Search for the cell housing the specified text and yield its [X, Y] center coordinate. 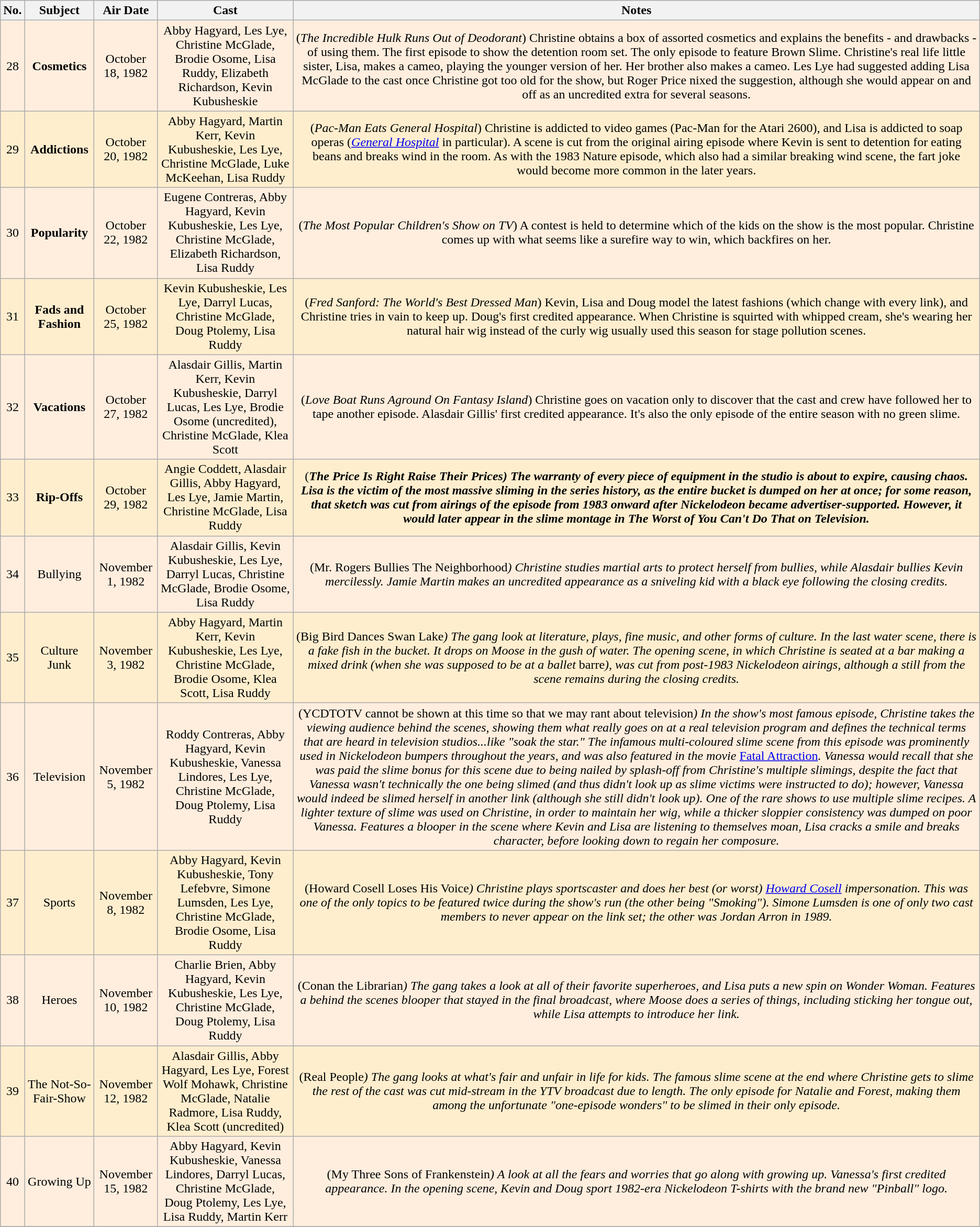
Air Date [126, 10]
Cosmetics [60, 66]
Addictions [60, 149]
The Not-So-Fair-Show [60, 1090]
40 [13, 1181]
Roddy Contreras, Abby Hagyard, Kevin Kubusheskie, Vanessa Lindores, Les Lye, Christine McGlade, Doug Ptolemy, Lisa Ruddy [225, 776]
October 18, 1982 [126, 66]
No. [13, 10]
Subject [60, 10]
Sports [60, 902]
October 25, 1982 [126, 316]
Cast [225, 10]
Popularity [60, 233]
Abby Hagyard, Martin Kerr, Kevin Kubusheskie, Les Lye, Christine McGlade, Luke McKeehan, Lisa Ruddy [225, 149]
30 [13, 233]
November 1, 1982 [126, 574]
33 [13, 498]
39 [13, 1090]
Vacations [60, 407]
Abby Hagyard, Les Lye, Christine McGlade, Brodie Osome, Lisa Ruddy, Elizabeth Richardson, Kevin Kubusheskie [225, 66]
November 15, 1982 [126, 1181]
Rip-Offs [60, 498]
Abby Hagyard, Martin Kerr, Kevin Kubusheskie, Les Lye, Christine McGlade, Brodie Osome, Klea Scott, Lisa Ruddy [225, 658]
November 3, 1982 [126, 658]
Notes [637, 10]
Alasdair Gillis, Abby Hagyard, Les Lye, Forest Wolf Mohawk, Christine McGlade, Natalie Radmore, Lisa Ruddy, Klea Scott (uncredited) [225, 1090]
Kevin Kubusheskie, Les Lye, Darryl Lucas, Christine McGlade, Doug Ptolemy, Lisa Ruddy [225, 316]
28 [13, 66]
October 29, 1982 [126, 498]
Eugene Contreras, Abby Hagyard, Kevin Kubusheskie, Les Lye, Christine McGlade, Elizabeth Richardson, Lisa Ruddy [225, 233]
Television [60, 776]
October 22, 1982 [126, 233]
Alasdair Gillis, Martin Kerr, Kevin Kubusheskie, Darryl Lucas, Les Lye, Brodie Osome (uncredited), Christine McGlade, Klea Scott [225, 407]
Bullying [60, 574]
Charlie Brien, Abby Hagyard, Kevin Kubusheskie, Les Lye, Christine McGlade, Doug Ptolemy, Lisa Ruddy [225, 1000]
29 [13, 149]
Abby Hagyard, Kevin Kubusheskie, Vanessa Lindores, Darryl Lucas, Christine McGlade, Doug Ptolemy, Les Lye, Lisa Ruddy, Martin Kerr [225, 1181]
Fads and Fashion [60, 316]
November 8, 1982 [126, 902]
Angie Coddett, Alasdair Gillis, Abby Hagyard, Les Lye, Jamie Martin, Christine McGlade, Lisa Ruddy [225, 498]
November 12, 1982 [126, 1090]
November 5, 1982 [126, 776]
Heroes [60, 1000]
Alasdair Gillis, Kevin Kubusheskie, Les Lye, Darryl Lucas, Christine McGlade, Brodie Osome, Lisa Ruddy [225, 574]
37 [13, 902]
38 [13, 1000]
34 [13, 574]
Culture Junk [60, 658]
Abby Hagyard, Kevin Kubusheskie, Tony Lefebvre, Simone Lumsden, Les Lye, Christine McGlade, Brodie Osome, Lisa Ruddy [225, 902]
October 20, 1982 [126, 149]
31 [13, 316]
32 [13, 407]
October 27, 1982 [126, 407]
35 [13, 658]
Growing Up [60, 1181]
36 [13, 776]
November 10, 1982 [126, 1000]
